Scan for the cell matching the given text and deliver its [x, y] coordinate at center. 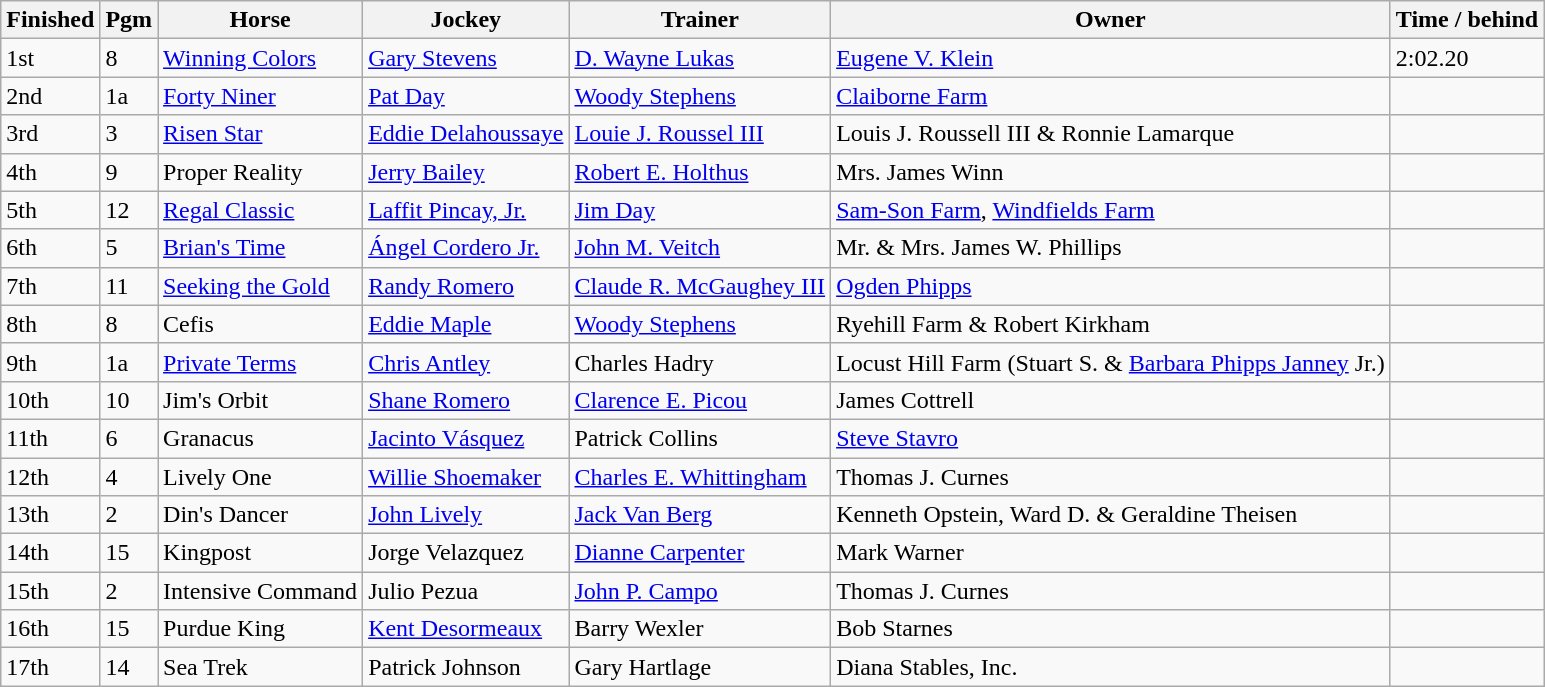
Din's Dancer [260, 515]
Patrick Johnson [466, 667]
Gary Hartlage [700, 667]
9th [50, 362]
Mr. & Mrs. James W. Phillips [1111, 248]
Locust Hill Farm (Stuart S. & Barbara Phipps Janney Jr.) [1111, 362]
Winning Colors [260, 58]
Steve Stavro [1111, 438]
16th [50, 629]
Private Terms [260, 362]
Jim's Orbit [260, 400]
Barry Wexler [700, 629]
Lively One [260, 477]
10 [129, 400]
4th [50, 172]
Kent Desormeaux [466, 629]
Robert E. Holthus [700, 172]
Brian's Time [260, 248]
Trainer [700, 20]
James Cottrell [1111, 400]
Bob Starnes [1111, 629]
Claude R. McGaughey III [700, 286]
Pat Day [466, 96]
Horse [260, 20]
12 [129, 210]
Claiborne Farm [1111, 96]
5 [129, 248]
2:02.20 [1466, 58]
14th [50, 553]
7th [50, 286]
Charles Hadry [700, 362]
Julio Pezua [466, 591]
John M. Veitch [700, 248]
Jim Day [700, 210]
Ángel Cordero Jr. [466, 248]
Owner [1111, 20]
12th [50, 477]
Eddie Delahoussaye [466, 134]
Jockey [466, 20]
Chris Antley [466, 362]
Finished [50, 20]
Mark Warner [1111, 553]
John Lively [466, 515]
Time / behind [1466, 20]
Regal Classic [260, 210]
Willie Shoemaker [466, 477]
Intensive Command [260, 591]
Gary Stevens [466, 58]
Randy Romero [466, 286]
Proper Reality [260, 172]
Sea Trek [260, 667]
Risen Star [260, 134]
3 [129, 134]
14 [129, 667]
Mrs. James Winn [1111, 172]
11 [129, 286]
Purdue King [260, 629]
10th [50, 400]
15th [50, 591]
Charles E. Whittingham [700, 477]
Cefis [260, 324]
Patrick Collins [700, 438]
Dianne Carpenter [700, 553]
Jacinto Vásquez [466, 438]
11th [50, 438]
1st [50, 58]
6th [50, 248]
17th [50, 667]
Ryehill Farm & Robert Kirkham [1111, 324]
Granacus [260, 438]
Sam-Son Farm, Windfields Farm [1111, 210]
Eddie Maple [466, 324]
D. Wayne Lukas [700, 58]
Kenneth Opstein, Ward D. & Geraldine Theisen [1111, 515]
5th [50, 210]
Eugene V. Klein [1111, 58]
Louis J. Roussell III & Ronnie Lamarque [1111, 134]
John P. Campo [700, 591]
Diana Stables, Inc. [1111, 667]
3rd [50, 134]
Pgm [129, 20]
Jorge Velazquez [466, 553]
Laffit Pincay, Jr. [466, 210]
Forty Niner [260, 96]
Kingpost [260, 553]
Louie J. Roussel III [700, 134]
Ogden Phipps [1111, 286]
8th [50, 324]
9 [129, 172]
13th [50, 515]
Clarence E. Picou [700, 400]
2nd [50, 96]
Jack Van Berg [700, 515]
Seeking the Gold [260, 286]
4 [129, 477]
6 [129, 438]
Jerry Bailey [466, 172]
Shane Romero [466, 400]
